For the text-containing cell, return its midpoint in (x, y) coordinate format. 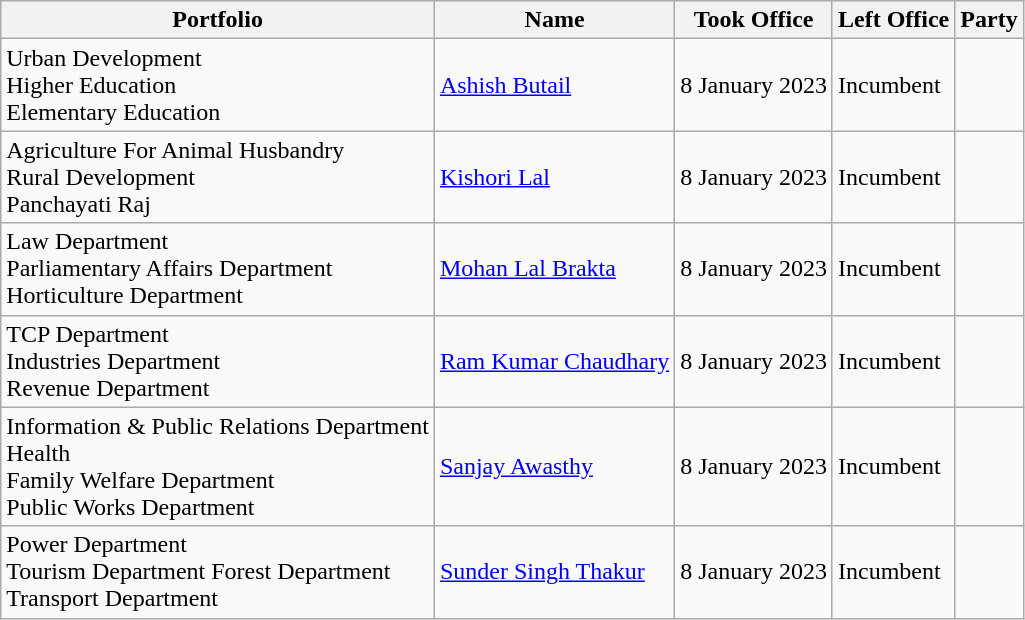
Left Office (893, 20)
Name (554, 20)
Kishori Lal (554, 177)
Sunder Singh Thakur (554, 572)
Sanjay Awasthy (554, 466)
TCP DepartmentIndustries DepartmentRevenue Department (218, 361)
Ashish Butail (554, 85)
Ram Kumar Chaudhary (554, 361)
Information & Public Relations DepartmentHealthFamily Welfare DepartmentPublic Works Department (218, 466)
Power DepartmentTourism Department Forest DepartmentTransport Department (218, 572)
Party (989, 20)
Mohan Lal Brakta (554, 269)
Law DepartmentParliamentary Affairs DepartmentHorticulture Department (218, 269)
Agriculture For Animal HusbandryRural DevelopmentPanchayati Raj (218, 177)
Took Office (754, 20)
Urban DevelopmentHigher EducationElementary Education (218, 85)
Portfolio (218, 20)
